Output the [X, Y] coordinate of the center of the cell containing the given text.  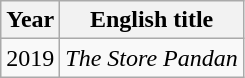
The Store Pandan [152, 58]
Year [30, 20]
English title [152, 20]
2019 [30, 58]
